Output the (x, y) coordinate of the center of the cell containing the given text.  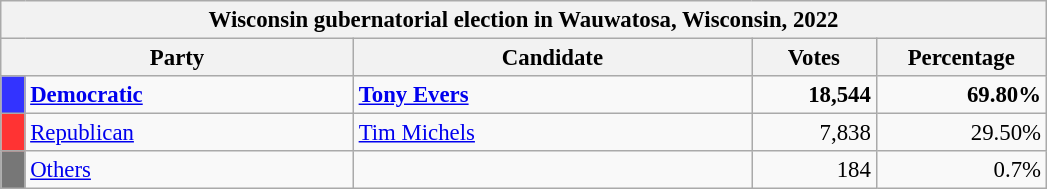
69.80% (961, 95)
7,838 (814, 133)
Others (189, 170)
Votes (814, 58)
184 (814, 170)
Republican (189, 133)
Democratic (189, 95)
Party (178, 58)
Candidate (552, 58)
Wisconsin gubernatorial election in Wauwatosa, Wisconsin, 2022 (524, 20)
0.7% (961, 170)
Tim Michels (552, 133)
29.50% (961, 133)
Percentage (961, 58)
18,544 (814, 95)
Tony Evers (552, 95)
